Pinpoint the cell where the given text exists, returning its (x, y) midpoint coordinate. 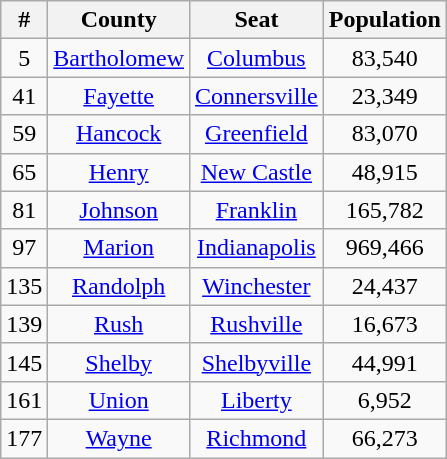
Hancock (119, 134)
Shelbyville (257, 362)
83,540 (384, 58)
24,437 (384, 286)
# (24, 20)
59 (24, 134)
48,915 (384, 172)
Richmond (257, 438)
Bartholomew (119, 58)
Union (119, 400)
Winchester (257, 286)
Wayne (119, 438)
41 (24, 96)
66,273 (384, 438)
139 (24, 324)
Indianapolis (257, 248)
Randolph (119, 286)
83,070 (384, 134)
Rushville (257, 324)
65 (24, 172)
Marion (119, 248)
Connersville (257, 96)
23,349 (384, 96)
135 (24, 286)
New Castle (257, 172)
161 (24, 400)
Franklin (257, 210)
44,991 (384, 362)
145 (24, 362)
177 (24, 438)
81 (24, 210)
Fayette (119, 96)
Population (384, 20)
16,673 (384, 324)
969,466 (384, 248)
County (119, 20)
Greenfield (257, 134)
Rush (119, 324)
165,782 (384, 210)
Shelby (119, 362)
97 (24, 248)
Liberty (257, 400)
5 (24, 58)
Johnson (119, 210)
Columbus (257, 58)
Henry (119, 172)
Seat (257, 20)
6,952 (384, 400)
